Capture the cell that displays the provided text and extract its (x, y) central coordinate. 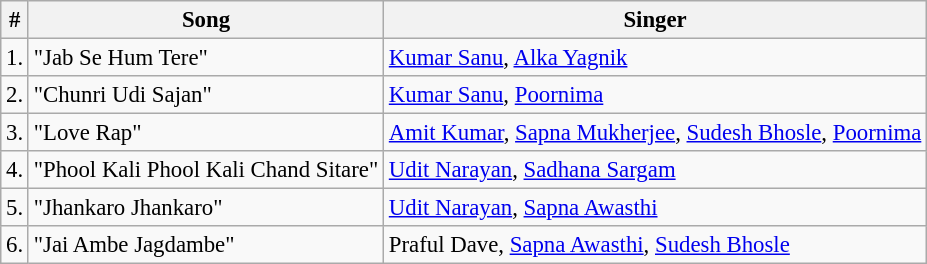
Singer (656, 20)
Amit Kumar, Sapna Mukherjee, Sudesh Bhosle, Poornima (656, 133)
"Jab Se Hum Tere" (206, 58)
1. (15, 58)
Praful Dave, Sapna Awasthi, Sudesh Bhosle (656, 245)
Kumar Sanu, Poornima (656, 95)
5. (15, 208)
6. (15, 245)
"Love Rap" (206, 133)
4. (15, 170)
"Chunri Udi Sajan" (206, 95)
Kumar Sanu, Alka Yagnik (656, 58)
2. (15, 95)
Udit Narayan, Sadhana Sargam (656, 170)
"Jai Ambe Jagdambe" (206, 245)
"Jhankaro Jhankaro" (206, 208)
Song (206, 20)
# (15, 20)
Udit Narayan, Sapna Awasthi (656, 208)
3. (15, 133)
"Phool Kali Phool Kali Chand Sitare" (206, 170)
